Scan for the cell matching the given text and deliver its [x, y] coordinate at center. 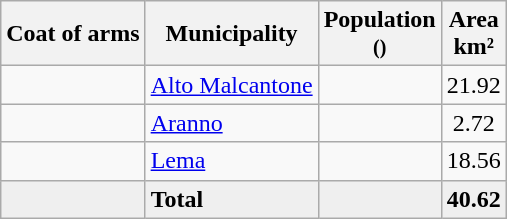
Total [232, 199]
40.62 [474, 199]
2.72 [474, 123]
Area km² [474, 34]
18.56 [474, 161]
Lema [232, 161]
Alto Malcantone [232, 85]
Coat of arms [73, 34]
Population() [380, 34]
21.92 [474, 85]
Municipality [232, 34]
Aranno [232, 123]
